Pinpoint the cell where the given text exists, returning its [x, y] midpoint coordinate. 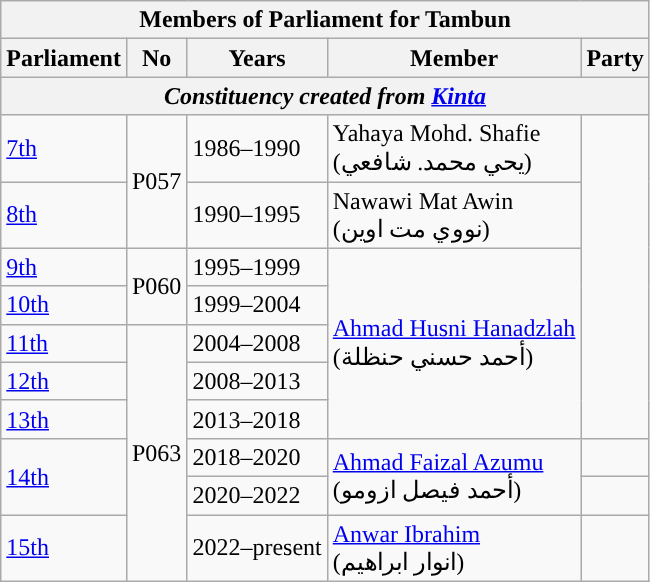
1995–1999 [257, 267]
8th [64, 216]
Years [257, 58]
Parliament [64, 58]
11th [64, 343]
1986–1990 [257, 148]
Nawawi Mat Awin (نووي مت اوين) [454, 216]
13th [64, 419]
Members of Parliament for Tambun [326, 20]
Member [454, 58]
9th [64, 267]
2020–2022 [257, 495]
Yahaya Mohd. Shafie (يحي محمد. شافعي) [454, 148]
2008–2013 [257, 381]
2004–2008 [257, 343]
1999–2004 [257, 305]
P063 [156, 452]
2013–2018 [257, 419]
P060 [156, 286]
15th [64, 548]
2022–present [257, 548]
14th [64, 476]
10th [64, 305]
Anwar Ibrahim (انوار ابراهيم) [454, 548]
12th [64, 381]
No [156, 58]
Ahmad Husni Hanadzlah (أحمد حسني حنظلة) [454, 343]
7th [64, 148]
Constituency created from Kinta [326, 96]
2018–2020 [257, 457]
Ahmad Faizal Azumu (أحمد فيصل ازومو) [454, 476]
1990–1995 [257, 216]
Party [615, 58]
P057 [156, 182]
